Output the (X, Y) coordinate of the center of the cell containing the given text.  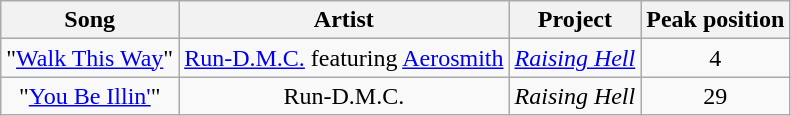
Run-D.M.C. (344, 96)
"You Be Illin'" (90, 96)
Peak position (716, 20)
29 (716, 96)
Artist (344, 20)
Run-D.M.C. featuring Aerosmith (344, 58)
"Walk This Way" (90, 58)
Song (90, 20)
4 (716, 58)
Project (575, 20)
